Return the [X, Y] coordinate for the center point of the cell that contains the specified text.  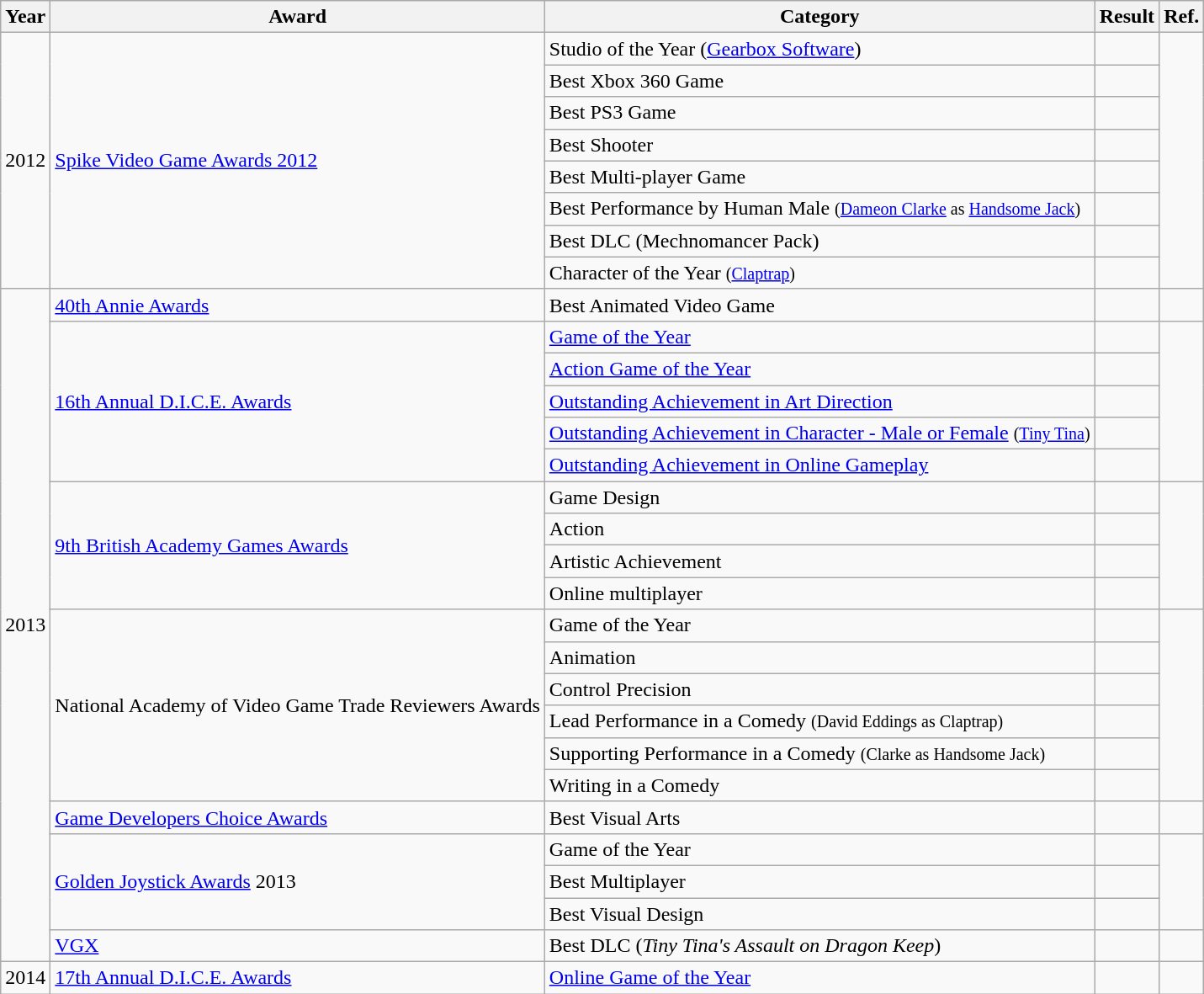
2014 [25, 978]
Outstanding Achievement in Art Direction [819, 401]
Best Multi-player Game [819, 177]
Best Performance by Human Male (Dameon Clarke as Handsome Jack) [819, 209]
Best PS3 Game [819, 113]
40th Annie Awards [298, 305]
Studio of the Year (Gearbox Software) [819, 49]
Action Game of the Year [819, 369]
Best Visual Arts [819, 817]
Award [298, 17]
2012 [25, 161]
Supporting Performance in a Comedy (Clarke as Handsome Jack) [819, 753]
National Academy of Video Game Trade Reviewers Awards [298, 705]
16th Annual D.I.C.E. Awards [298, 401]
2013 [25, 625]
Best Multiplayer [819, 881]
9th British Academy Games Awards [298, 545]
Online multiplayer [819, 593]
Best Animated Video Game [819, 305]
17th Annual D.I.C.E. Awards [298, 978]
Game Developers Choice Awards [298, 817]
Character of the Year (Claptrap) [819, 273]
Best DLC (Tiny Tina's Assault on Dragon Keep) [819, 946]
Control Precision [819, 689]
VGX [298, 946]
Game Design [819, 497]
Writing in a Comedy [819, 785]
Result [1127, 17]
Golden Joystick Awards 2013 [298, 881]
Year [25, 17]
Outstanding Achievement in Online Gameplay [819, 465]
Action [819, 529]
Best Xbox 360 Game [819, 81]
Best Visual Design [819, 913]
Lead Performance in a Comedy (David Eddings as Claptrap) [819, 721]
Animation [819, 657]
Spike Video Game Awards 2012 [298, 161]
Ref. [1181, 17]
Best DLC (Mechnomancer Pack) [819, 241]
Online Game of the Year [819, 978]
Best Shooter [819, 145]
Outstanding Achievement in Character - Male or Female (Tiny Tina) [819, 433]
Artistic Achievement [819, 561]
Category [819, 17]
